Pinpoint the cell where the given text exists, returning its [x, y] midpoint coordinate. 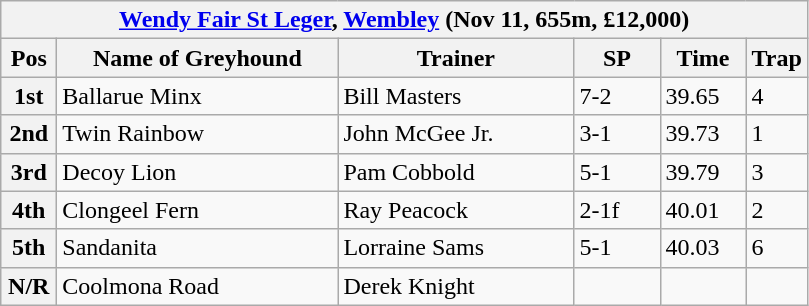
Decoy Lion [198, 172]
Clongeel Fern [198, 210]
Name of Greyhound [198, 58]
3-1 [617, 134]
Trainer [456, 58]
Ray Peacock [456, 210]
Trap [776, 58]
John McGee Jr. [456, 134]
Pos [29, 58]
2-1f [617, 210]
40.03 [703, 248]
Ballarue Minx [198, 96]
SP [617, 58]
1 [776, 134]
40.01 [703, 210]
Sandanita [198, 248]
Lorraine Sams [456, 248]
N/R [29, 286]
3rd [29, 172]
Coolmona Road [198, 286]
Twin Rainbow [198, 134]
Bill Masters [456, 96]
2 [776, 210]
1st [29, 96]
39.65 [703, 96]
5th [29, 248]
2nd [29, 134]
3 [776, 172]
4th [29, 210]
7-2 [617, 96]
39.79 [703, 172]
6 [776, 248]
4 [776, 96]
Wendy Fair St Leger, Wembley (Nov 11, 655m, £12,000) [404, 20]
Pam Cobbold [456, 172]
Time [703, 58]
39.73 [703, 134]
Derek Knight [456, 286]
